Search for the cell housing the specified text and yield its [x, y] center coordinate. 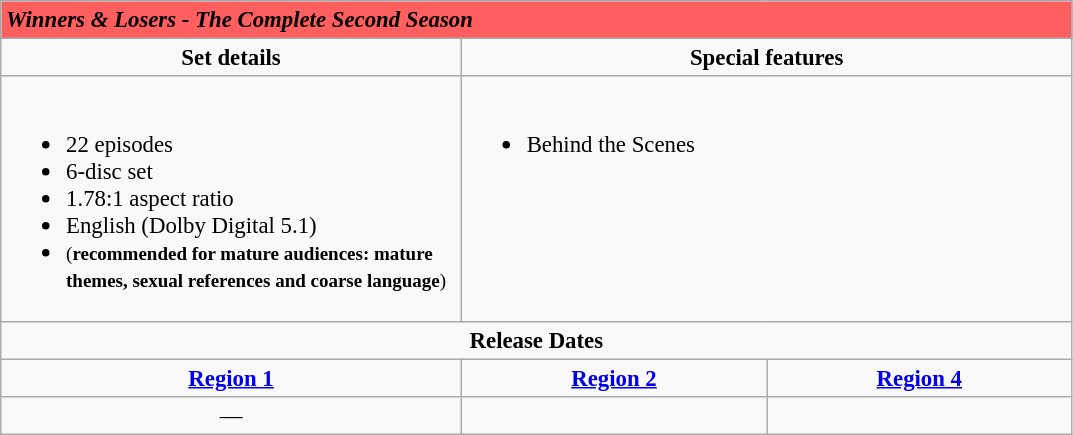
Special features [766, 58]
Region 2 [614, 378]
Behind the Scenes [766, 198]
Region 4 [920, 378]
Region 1 [232, 378]
— [232, 415]
Set details [232, 58]
Release Dates [536, 340]
Winners & Losers - The Complete Second Season [536, 20]
